Scan for the cell matching the given text and deliver its [X, Y] coordinate at center. 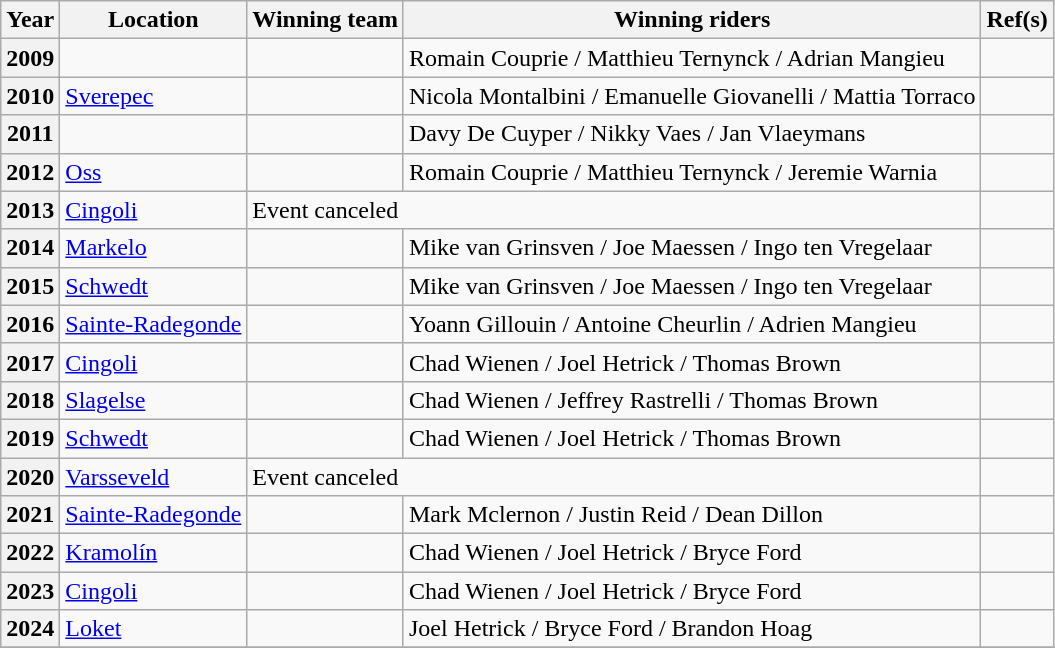
Location [154, 20]
Winning team [326, 20]
Romain Couprie / Matthieu Ternynck / Adrian Mangieu [692, 58]
2019 [30, 438]
Year [30, 20]
Sverepec [154, 96]
2016 [30, 324]
2017 [30, 362]
2012 [30, 172]
2010 [30, 96]
2023 [30, 591]
2020 [30, 477]
Winning riders [692, 20]
2009 [30, 58]
2021 [30, 515]
Slagelse [154, 400]
Varsseveld [154, 477]
2022 [30, 553]
Yoann Gillouin / Antoine Cheurlin / Adrien Mangieu [692, 324]
2024 [30, 629]
Loket [154, 629]
Mark Mclernon / Justin Reid / Dean Dillon [692, 515]
Davy De Cuyper / Nikky Vaes / Jan Vlaeymans [692, 134]
2011 [30, 134]
Joel Hetrick / Bryce Ford / Brandon Hoag [692, 629]
2018 [30, 400]
2014 [30, 248]
2015 [30, 286]
Romain Couprie / Matthieu Ternynck / Jeremie Warnia [692, 172]
2013 [30, 210]
Oss [154, 172]
Kramolín [154, 553]
Markelo [154, 248]
Ref(s) [1017, 20]
Chad Wienen / Jeffrey Rastrelli / Thomas Brown [692, 400]
Nicola Montalbini / Emanuelle Giovanelli / Mattia Torraco [692, 96]
